Find where the given text appears and provide that cell's center as [x, y] coordinate. 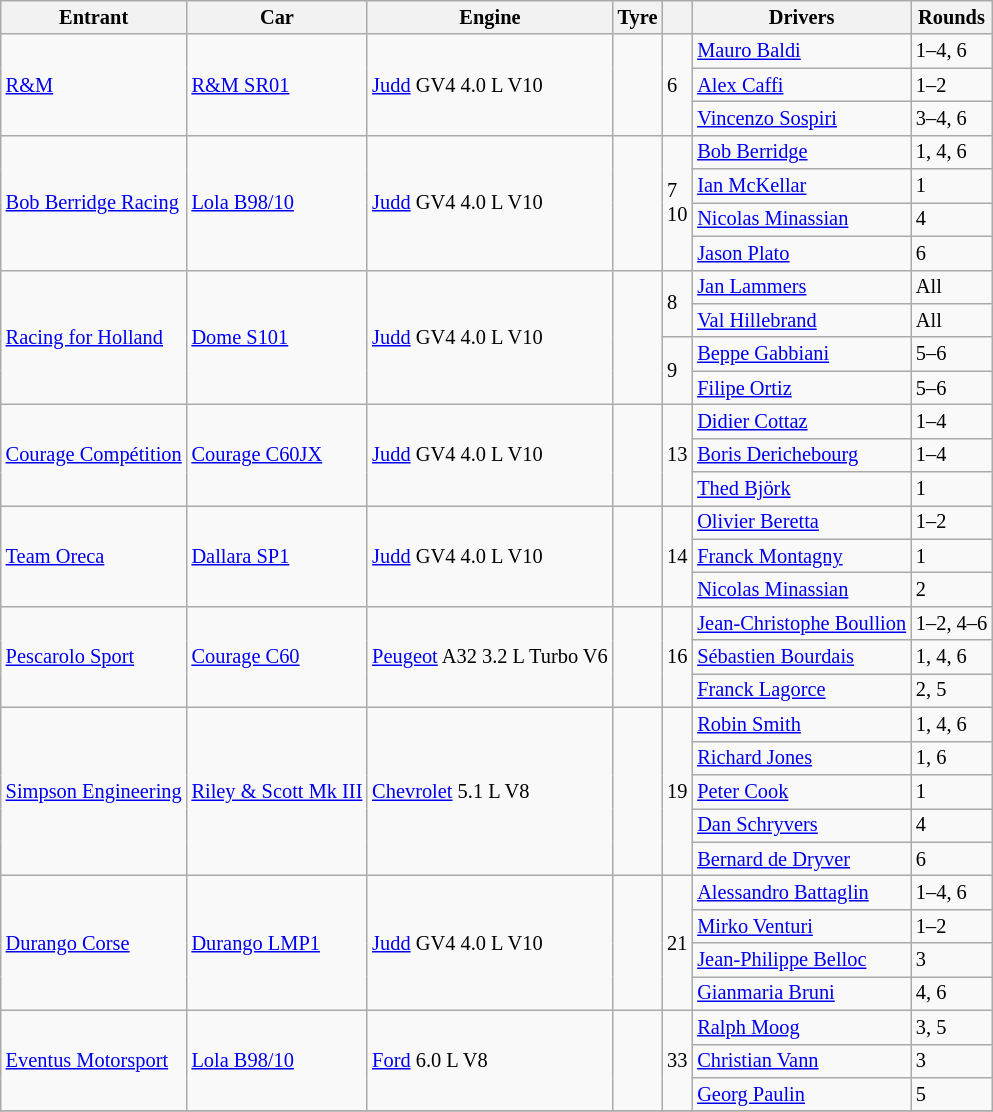
Courage Compétition [94, 454]
Beppe Gabbiani [802, 354]
2 [952, 589]
3, 5 [952, 1027]
Ian McKellar [802, 186]
Georg Paulin [802, 1094]
Dome S101 [278, 338]
Robin Smith [802, 724]
Team Oreca [94, 556]
Eventus Motorsport [94, 1060]
Durango Corse [94, 942]
9 [677, 370]
16 [677, 656]
Jan Lammers [802, 287]
Tyre [638, 17]
Didier Cottaz [802, 421]
Bob Berridge Racing [94, 202]
Ralph Moog [802, 1027]
Richard Jones [802, 758]
Rounds [952, 17]
Engine [490, 17]
Bernard de Dryver [802, 859]
Bob Berridge [802, 152]
Thed Björk [802, 489]
Jean-Christophe Boullion [802, 623]
Courage C60 [278, 656]
1, 6 [952, 758]
3–4, 6 [952, 118]
13 [677, 454]
14 [677, 556]
19 [677, 791]
Gianmaria Bruni [802, 993]
Peugeot A32 3.2 L Turbo V6 [490, 656]
710 [677, 202]
Franck Lagorce [802, 690]
Car [278, 17]
Mauro Baldi [802, 51]
Dan Schryvers [802, 825]
Mirko Venturi [802, 926]
Drivers [802, 17]
R&M [94, 84]
8 [677, 304]
4, 6 [952, 993]
5 [952, 1094]
Alex Caffi [802, 85]
Peter Cook [802, 791]
Racing for Holland [94, 338]
Jason Plato [802, 253]
R&M SR01 [278, 84]
Entrant [94, 17]
Ford 6.0 L V8 [490, 1060]
Jean-Philippe Belloc [802, 960]
Dallara SP1 [278, 556]
Filipe Ortiz [802, 388]
Olivier Beretta [802, 522]
Durango LMP1 [278, 942]
Franck Montagny [802, 556]
Simpson Engineering [94, 791]
Alessandro Battaglin [802, 892]
Val Hillebrand [802, 320]
Pescarolo Sport [94, 656]
Riley & Scott Mk III [278, 791]
Courage C60JX [278, 454]
21 [677, 942]
Boris Derichebourg [802, 455]
1–2, 4–6 [952, 623]
2, 5 [952, 690]
Chevrolet 5.1 L V8 [490, 791]
Christian Vann [802, 1061]
Sébastien Bourdais [802, 657]
33 [677, 1060]
Vincenzo Sospiri [802, 118]
